Search for the cell housing the specified text and yield its (X, Y) center coordinate. 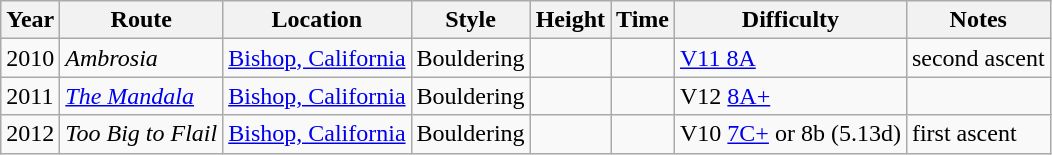
2010 (30, 58)
Too Big to Flail (142, 134)
Height (570, 20)
first ascent (978, 134)
Time (643, 20)
V12 8A+ (790, 96)
Style (470, 20)
V11 8A (790, 58)
Year (30, 20)
Notes (978, 20)
Location (317, 20)
Route (142, 20)
The Mandala (142, 96)
V10 7C+ or 8b (5.13d) (790, 134)
2012 (30, 134)
2011 (30, 96)
second ascent (978, 58)
Difficulty (790, 20)
Ambrosia (142, 58)
